Output the (X, Y) coordinate of the center of the cell containing the given text.  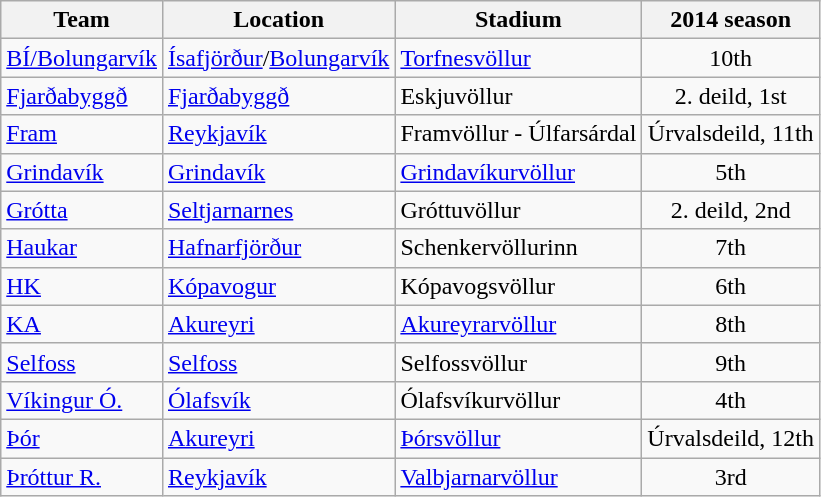
2. deild, 1st (731, 96)
Ólafsvíkurvöllur (518, 400)
BÍ/Bolungarvík (82, 58)
Gróttuvöllur (518, 210)
Akureyrarvöllur (518, 324)
Kópavogur (278, 286)
Úrvalsdeild, 11th (731, 134)
Ísafjörður/Bolungarvík (278, 58)
7th (731, 248)
Team (82, 20)
Schenkervöllurinn (518, 248)
2014 season (731, 20)
Hafnarfjörður (278, 248)
5th (731, 172)
Valbjarnarvöllur (518, 477)
Þróttur R. (82, 477)
6th (731, 286)
Þór (82, 438)
Selfossvöllur (518, 362)
Grótta (82, 210)
4th (731, 400)
Þórsvöllur (518, 438)
8th (731, 324)
Úrvalsdeild, 12th (731, 438)
10th (731, 58)
Haukar (82, 248)
Víkingur Ó. (82, 400)
Framvöllur - Úlfarsárdal (518, 134)
2. deild, 2nd (731, 210)
3rd (731, 477)
Location (278, 20)
Kópavogsvöllur (518, 286)
Seltjarnarnes (278, 210)
Torfnesvöllur (518, 58)
Grindavíkurvöllur (518, 172)
KA (82, 324)
Eskjuvöllur (518, 96)
Stadium (518, 20)
9th (731, 362)
Ólafsvík (278, 400)
Fram (82, 134)
HK (82, 286)
